Determine the (X, Y) coordinate at the center of the cell enclosing the given text.  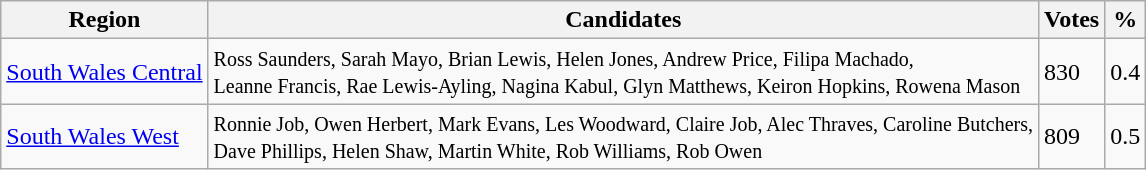
830 (1072, 72)
South Wales West (104, 136)
Votes (1072, 20)
% (1126, 20)
Region (104, 20)
0.5 (1126, 136)
0.4 (1126, 72)
South Wales Central (104, 72)
Candidates (623, 20)
809 (1072, 136)
